Find where the given text appears and provide that cell's center as [x, y] coordinate. 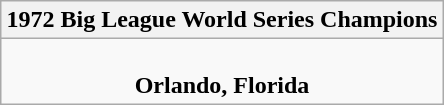
1972 Big League World Series Champions [222, 20]
Orlando, Florida [222, 72]
